Determine the (x, y) coordinate at the center of the cell enclosing the given text.  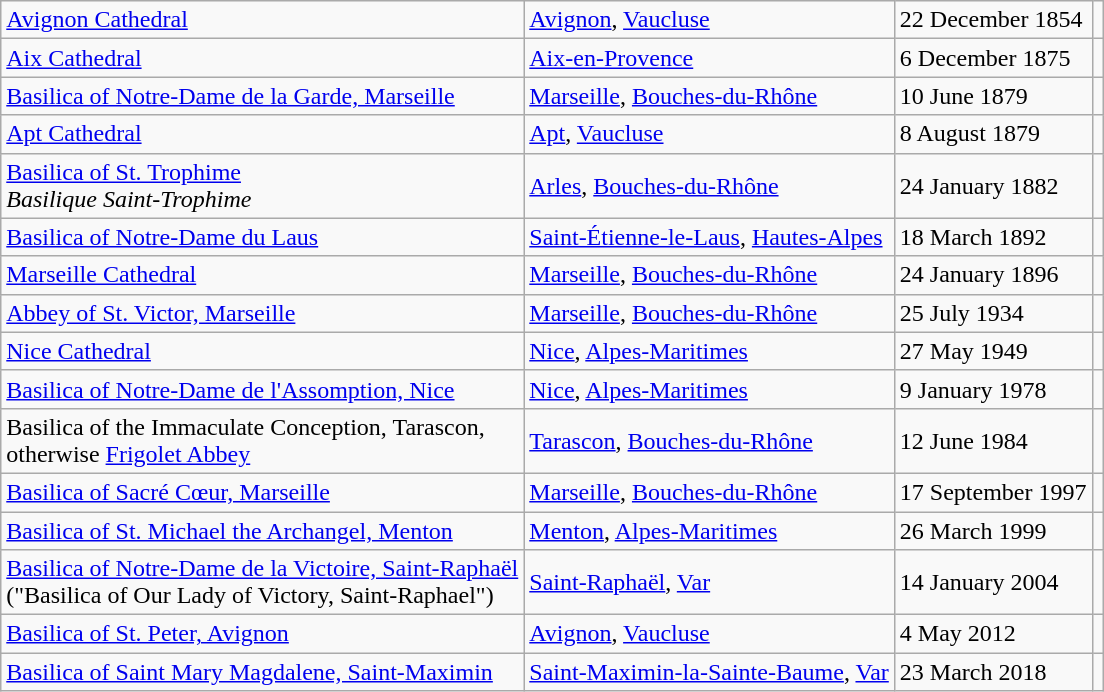
18 March 1892 (993, 237)
27 May 1949 (993, 351)
Apt Cathedral (262, 134)
Saint-Raphaël, Var (710, 582)
Basilica of St. Peter, Avignon (262, 634)
Abbey of St. Victor, Marseille (262, 313)
14 January 2004 (993, 582)
Tarascon, Bouches-du-Rhône (710, 440)
24 January 1882 (993, 186)
Basilica of Notre-Dame de la Victoire, Saint-Raphaël("Basilica of Our Lady of Victory, Saint-Raphael") (262, 582)
Arles, Bouches-du-Rhône (710, 186)
Basilica of Notre-Dame de l'Assomption, Nice (262, 389)
9 January 1978 (993, 389)
Basilica of St. TrophimeBasilique Saint-Trophime (262, 186)
Avignon Cathedral (262, 20)
Saint-Étienne-le-Laus, Hautes-Alpes (710, 237)
25 July 1934 (993, 313)
8 August 1879 (993, 134)
Basilica of Notre-Dame de la Garde, Marseille (262, 96)
17 September 1997 (993, 492)
24 January 1896 (993, 275)
12 June 1984 (993, 440)
6 December 1875 (993, 58)
Apt, Vaucluse (710, 134)
Nice Cathedral (262, 351)
22 December 1854 (993, 20)
26 March 1999 (993, 531)
Saint-Maximin-la-Sainte-Baume, Var (710, 672)
Basilica of St. Michael the Archangel, Menton (262, 531)
Basilica of Saint Mary Magdalene, Saint-Maximin (262, 672)
Menton, Alpes-Maritimes (710, 531)
23 March 2018 (993, 672)
Aix Cathedral (262, 58)
Basilica of Notre-Dame du Laus (262, 237)
Basilica of Sacré Cœur, Marseille (262, 492)
10 June 1879 (993, 96)
Basilica of the Immaculate Conception, Tarascon,otherwise Frigolet Abbey (262, 440)
4 May 2012 (993, 634)
Marseille Cathedral (262, 275)
Aix-en-Provence (710, 58)
